Scan for the cell matching the given text and deliver its (x, y) coordinate at center. 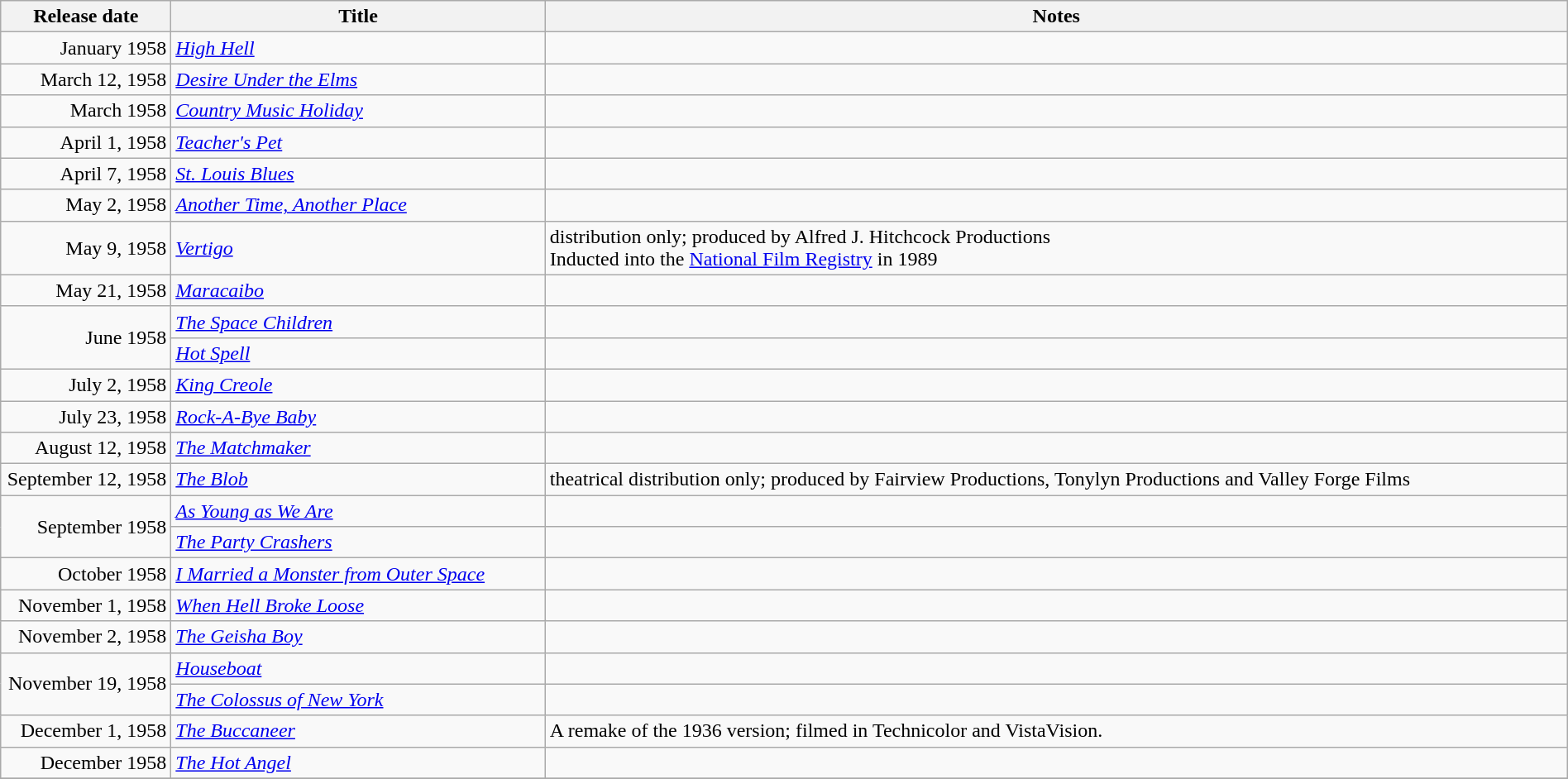
theatrical distribution only; produced by Fairview Productions, Tonylyn Productions and Valley Forge Films (1056, 480)
May 21, 1958 (86, 290)
November 2, 1958 (86, 637)
Maracaibo (358, 290)
King Creole (358, 385)
October 1958 (86, 574)
The Geisha Boy (358, 637)
July 2, 1958 (86, 385)
September 1958 (86, 527)
Title (358, 17)
September 12, 1958 (86, 480)
May 9, 1958 (86, 248)
The Space Children (358, 322)
April 7, 1958 (86, 174)
December 1958 (86, 762)
Release date (86, 17)
The Colossus of New York (358, 700)
April 1, 1958 (86, 142)
Notes (1056, 17)
July 23, 1958 (86, 416)
Hot Spell (358, 353)
When Hell Broke Loose (358, 605)
The Hot Angel (358, 762)
Country Music Holiday (358, 111)
March 12, 1958 (86, 79)
The Blob (358, 480)
Vertigo (358, 248)
The Matchmaker (358, 448)
May 2, 1958 (86, 205)
November 19, 1958 (86, 684)
Houseboat (358, 668)
I Married a Monster from Outer Space (358, 574)
St. Louis Blues (358, 174)
distribution only; produced by Alfred J. Hitchcock ProductionsInducted into the National Film Registry in 1989 (1056, 248)
March 1958 (86, 111)
Teacher's Pet (358, 142)
Another Time, Another Place (358, 205)
November 1, 1958 (86, 605)
August 12, 1958 (86, 448)
January 1958 (86, 48)
Rock-A-Bye Baby (358, 416)
June 1958 (86, 337)
The Party Crashers (358, 542)
Desire Under the Elms (358, 79)
As Young as We Are (358, 511)
The Buccaneer (358, 731)
High Hell (358, 48)
December 1, 1958 (86, 731)
A remake of the 1936 version; filmed in Technicolor and VistaVision. (1056, 731)
